Detect which cell encompasses the target text, then output its (X, Y) center coordinate. 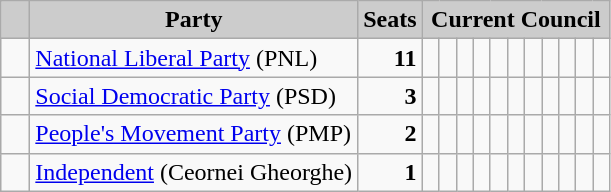
2 (390, 134)
Independent (Ceornei Gheorghe) (194, 172)
Party (194, 20)
3 (390, 96)
11 (390, 58)
1 (390, 172)
Current Council (516, 20)
National Liberal Party (PNL) (194, 58)
Social Democratic Party (PSD) (194, 96)
Seats (390, 20)
People's Movement Party (PMP) (194, 134)
